Capture the cell that displays the provided text and extract its (X, Y) central coordinate. 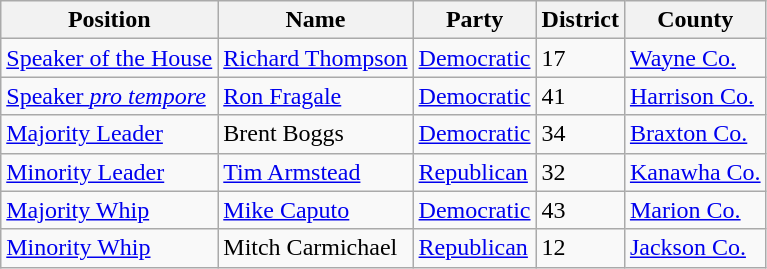
Kanawha Co. (695, 172)
17 (580, 58)
Majority Leader (110, 134)
Ron Fragale (316, 96)
Mitch Carmichael (316, 248)
34 (580, 134)
County (695, 20)
12 (580, 248)
Harrison Co. (695, 96)
43 (580, 210)
32 (580, 172)
Position (110, 20)
Minority Leader (110, 172)
41 (580, 96)
Majority Whip (110, 210)
Richard Thompson (316, 58)
Jackson Co. (695, 248)
District (580, 20)
Name (316, 20)
Marion Co. (695, 210)
Speaker pro tempore (110, 96)
Tim Armstead (316, 172)
Braxton Co. (695, 134)
Minority Whip (110, 248)
Mike Caputo (316, 210)
Wayne Co. (695, 58)
Brent Boggs (316, 134)
Party (474, 20)
Speaker of the House (110, 58)
